From the cell containing the given text, extract its center point as [x, y] coordinate. 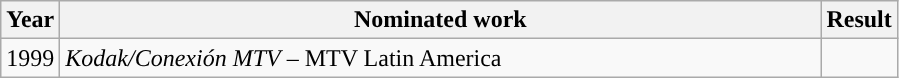
1999 [30, 58]
Result [859, 20]
Year [30, 20]
Nominated work [440, 20]
Kodak/Conexión MTV – MTV Latin America [440, 58]
